Return the (X, Y) coordinate for the center point of the cell that contains the specified text.  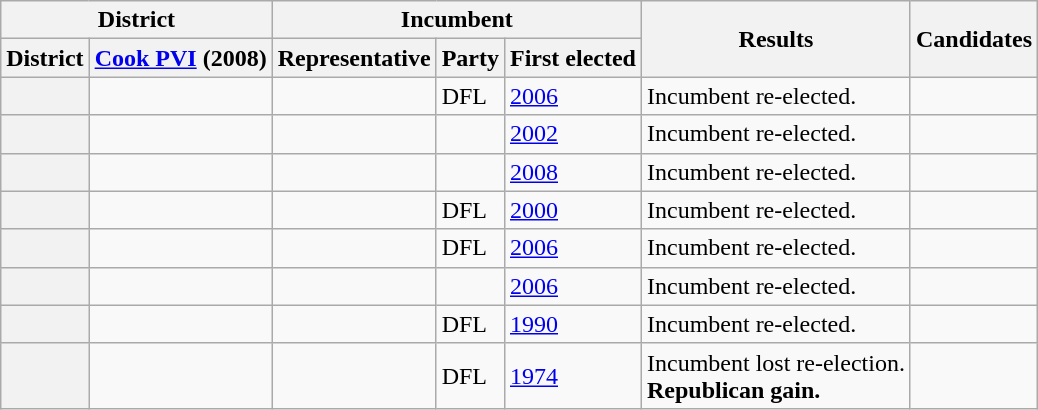
Party (470, 58)
Representative (354, 58)
2008 (572, 172)
Cook PVI (2008) (180, 58)
Incumbent lost re-election.Republican gain. (776, 376)
1974 (572, 376)
Incumbent (456, 20)
1990 (572, 324)
First elected (572, 58)
Candidates (974, 39)
Results (776, 39)
2000 (572, 210)
2002 (572, 134)
